Identify which cell holds the provided text, then report its [x, y] central coordinate. 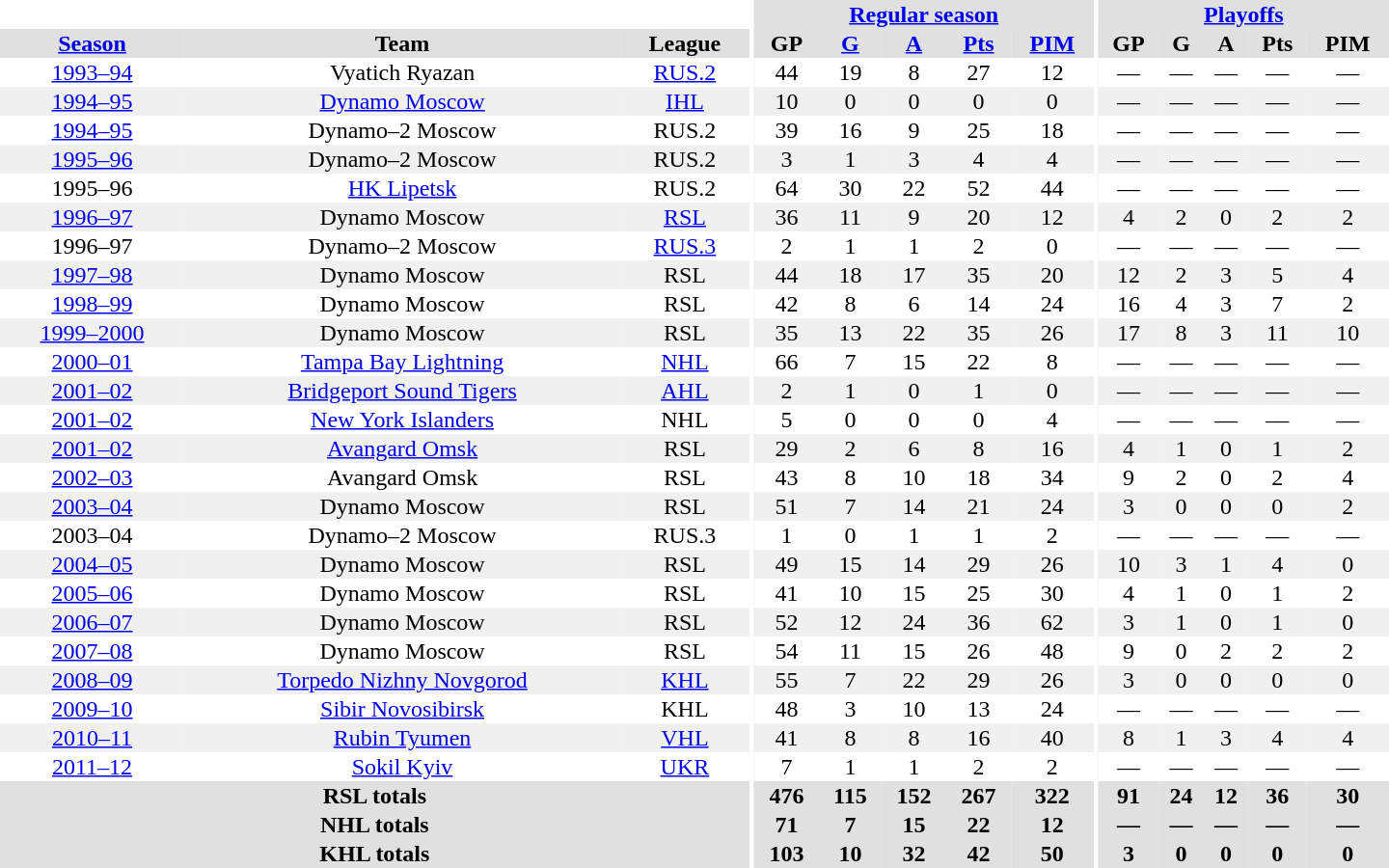
40 [1051, 738]
66 [787, 362]
27 [978, 72]
21 [978, 506]
Team [402, 43]
Season [93, 43]
115 [851, 796]
49 [787, 564]
Sokil Kyiv [402, 767]
322 [1051, 796]
2011–12 [93, 767]
55 [787, 680]
54 [787, 651]
39 [787, 130]
103 [787, 854]
NHL totals [374, 825]
KHL totals [374, 854]
RSL totals [374, 796]
267 [978, 796]
2010–11 [93, 738]
Vyatich Ryazan [402, 72]
50 [1051, 854]
Tampa Bay Lightning [402, 362]
2000–01 [93, 362]
AHL [685, 391]
New York Islanders [402, 420]
62 [1051, 622]
League [685, 43]
2002–03 [93, 477]
1998–99 [93, 304]
476 [787, 796]
2004–05 [93, 564]
UKR [685, 767]
Rubin Tyumen [402, 738]
Sibir Novosibirsk [402, 709]
64 [787, 188]
2006–07 [93, 622]
32 [914, 854]
34 [1051, 477]
Torpedo Nizhny Novgorod [402, 680]
152 [914, 796]
IHL [685, 101]
1999–2000 [93, 333]
2005–06 [93, 593]
71 [787, 825]
VHL [685, 738]
1993–94 [93, 72]
19 [851, 72]
43 [787, 477]
51 [787, 506]
2009–10 [93, 709]
HK Lipetsk [402, 188]
2008–09 [93, 680]
91 [1129, 796]
1997–98 [93, 275]
Playoffs [1244, 14]
2007–08 [93, 651]
Bridgeport Sound Tigers [402, 391]
Regular season [924, 14]
